Capture the cell that displays the provided text and extract its (X, Y) central coordinate. 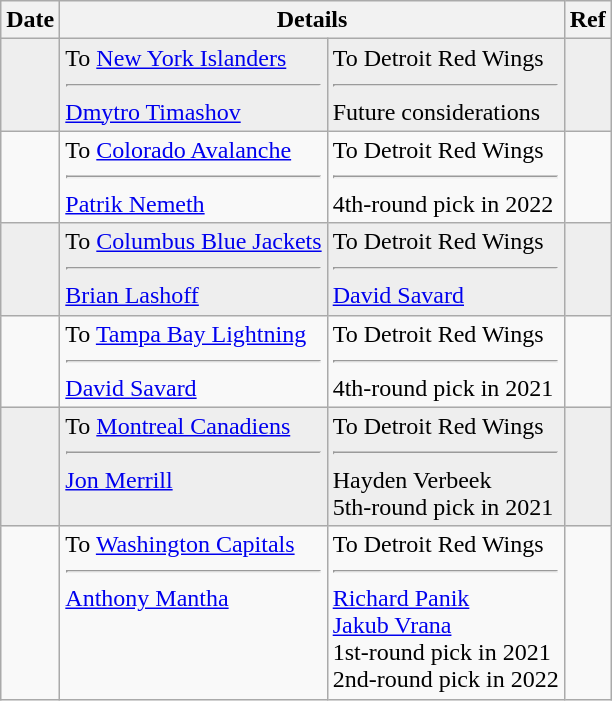
To Detroit Red WingsDavid Savard (446, 269)
To Detroit Red Wings4th-round pick in 2022 (446, 177)
To Detroit Red WingsRichard PanikJakub Vrana1st-round pick in 20212nd-round pick in 2022 (446, 612)
To Columbus Blue JacketsBrian Lashoff (194, 269)
Date (30, 20)
To Detroit Red Wings4th-round pick in 2021 (446, 361)
To New York IslandersDmytro Timashov (194, 85)
To Montreal CanadiensJon Merrill (194, 466)
Ref (588, 20)
Details (312, 20)
To Colorado AvalanchePatrik Nemeth (194, 177)
To Washington CapitalsAnthony Mantha (194, 612)
To Detroit Red WingsFuture considerations (446, 85)
To Detroit Red WingsHayden Verbeek5th-round pick in 2021 (446, 466)
To Tampa Bay LightningDavid Savard (194, 361)
